Pinpoint the cell where the given text exists, returning its (x, y) midpoint coordinate. 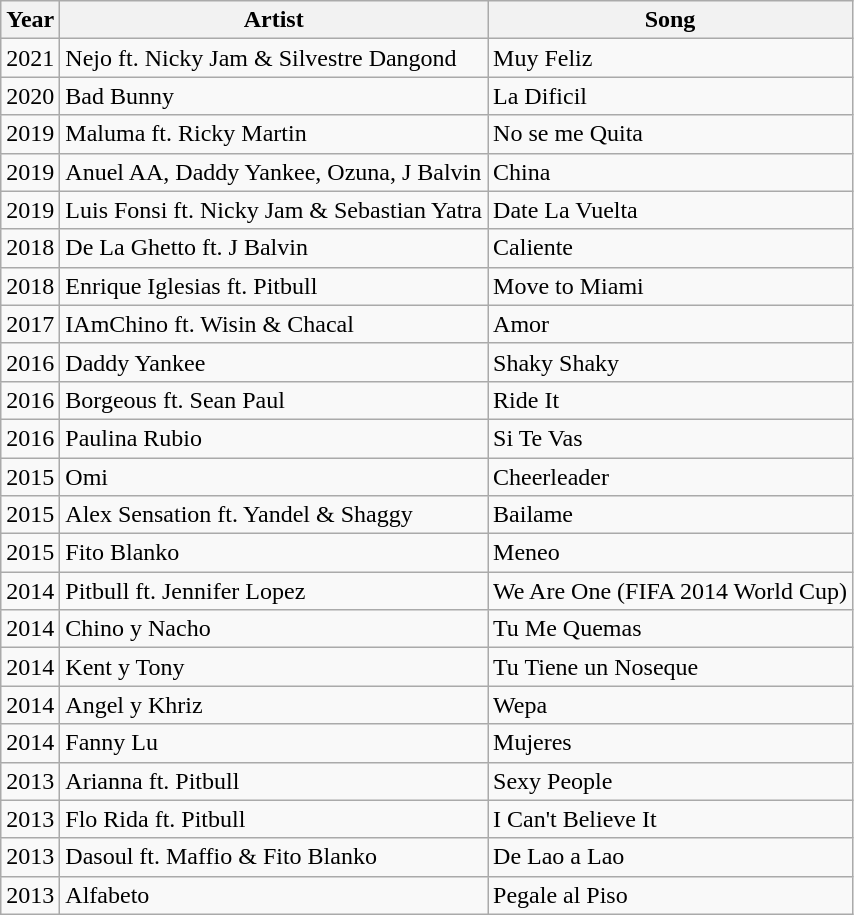
Song (670, 20)
Meneo (670, 553)
Bad Bunny (274, 96)
Fito Blanko (274, 553)
Pitbull ft. Jennifer Lopez (274, 591)
De La Ghetto ft. J Balvin (274, 248)
Year (30, 20)
Shaky Shaky (670, 362)
Bailame (670, 515)
Artist (274, 20)
Mujeres (670, 743)
Borgeous ft. Sean Paul (274, 400)
Arianna ft. Pitbull (274, 781)
Move to Miami (670, 286)
Maluma ft. Ricky Martin (274, 134)
Date La Vuelta (670, 210)
Angel y Khriz (274, 705)
China (670, 172)
De Lao a Lao (670, 857)
Alfabeto (274, 895)
Nejo ft. Nicky Jam & Silvestre Dangond (274, 58)
Luis Fonsi ft. Nicky Jam & Sebastian Yatra (274, 210)
Paulina Rubio (274, 438)
Enrique Iglesias ft. Pitbull (274, 286)
Sexy People (670, 781)
Fanny Lu (274, 743)
Tu Tiene un Noseque (670, 667)
Daddy Yankee (274, 362)
Cheerleader (670, 477)
2017 (30, 324)
Amor (670, 324)
La Dificil (670, 96)
I Can't Believe It (670, 819)
Dasoul ft. Maffio & Fito Blanko (274, 857)
Wepa (670, 705)
2021 (30, 58)
Omi (274, 477)
Alex Sensation ft. Yandel & Shaggy (274, 515)
Flo Rida ft. Pitbull (274, 819)
Anuel AA, Daddy Yankee, Ozuna, J Balvin (274, 172)
Si Te Vas (670, 438)
Chino y Nacho (274, 629)
We Are One (FIFA 2014 World Cup) (670, 591)
Muy Feliz (670, 58)
Pegale al Piso (670, 895)
Ride It (670, 400)
2020 (30, 96)
No se me Quita (670, 134)
Tu Me Quemas (670, 629)
IAmChino ft. Wisin & Chacal (274, 324)
Kent y Tony (274, 667)
Caliente (670, 248)
